Detect which cell encompasses the target text, then output its (x, y) center coordinate. 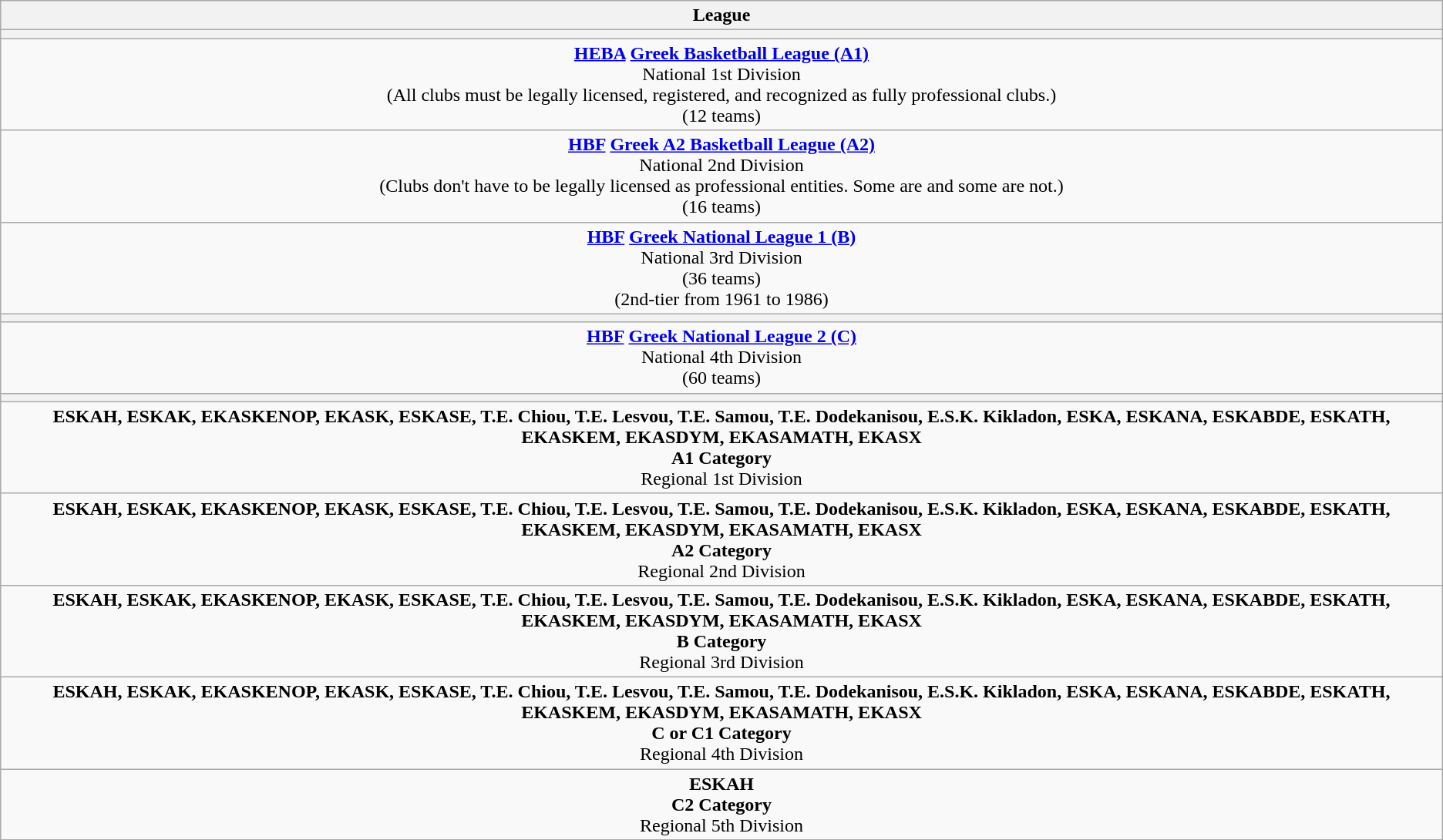
League (721, 15)
ESKAHC2 CategoryRegional 5th Division (721, 805)
HBF Greek National League 2 (C)National 4th Division (60 teams) (721, 358)
HBF Greek National League 1 (B)National 3rd Division(36 teams)(2nd-tier from 1961 to 1986) (721, 268)
